Find where the given text appears and provide that cell's center as [X, Y] coordinate. 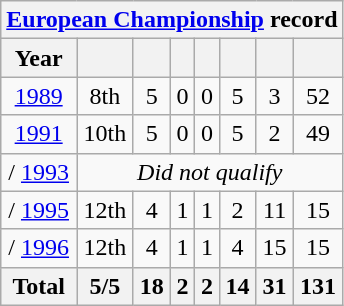
10th [106, 134]
11 [274, 210]
/ 1995 [39, 210]
Did not qualify [210, 172]
49 [318, 134]
/ 1996 [39, 248]
52 [318, 96]
Total [39, 286]
5/5 [106, 286]
14 [238, 286]
1991 [39, 134]
European Championship record [172, 20]
/ 1993 [39, 172]
18 [152, 286]
3 [274, 96]
1989 [39, 96]
131 [318, 286]
Year [39, 58]
8th [106, 96]
31 [274, 286]
